Find where the given text appears and provide that cell's center as (X, Y) coordinate. 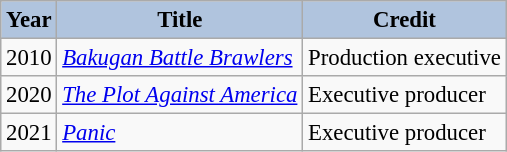
Production executive (405, 58)
Panic (180, 133)
2021 (29, 133)
Credit (405, 20)
Bakugan Battle Brawlers (180, 58)
Year (29, 20)
2010 (29, 58)
Title (180, 20)
The Plot Against America (180, 95)
2020 (29, 95)
